Return (x, y) of the center of cell containing provided text 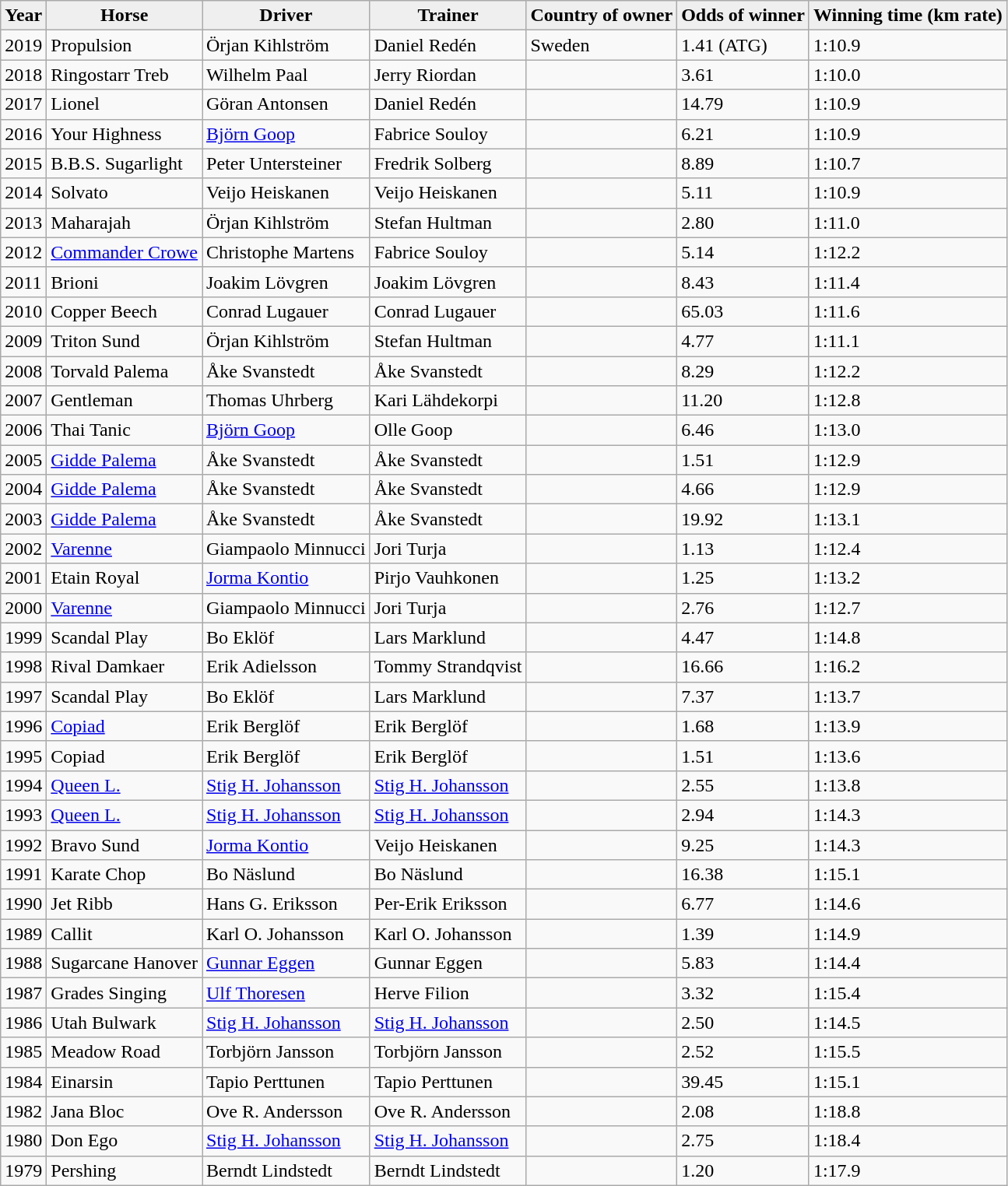
19.92 (743, 519)
5.83 (743, 963)
1:12.4 (908, 549)
1:13.8 (908, 785)
1992 (23, 844)
5.14 (743, 252)
2.94 (743, 815)
1989 (23, 934)
1:18.4 (908, 1141)
1997 (23, 697)
1:14.6 (908, 904)
2010 (23, 311)
1988 (23, 963)
Rival Damkaer (125, 667)
Maharajah (125, 223)
Propulsion (125, 45)
Göran Antonsen (286, 104)
Wilhelm Paal (286, 75)
Thai Tanic (125, 430)
2011 (23, 282)
Pirjo Vauhkonen (448, 578)
1979 (23, 1170)
Meadow Road (125, 1052)
Jerry Riordan (448, 75)
2.75 (743, 1141)
Ulf Thoresen (286, 993)
1995 (23, 756)
2017 (23, 104)
1:12.7 (908, 608)
1:17.9 (908, 1170)
Callit (125, 934)
Trainer (448, 16)
Odds of winner (743, 16)
1998 (23, 667)
Jet Ribb (125, 904)
1994 (23, 785)
1986 (23, 1023)
1:10.0 (908, 75)
1:13.0 (908, 430)
2.55 (743, 785)
Don Ego (125, 1141)
Kari Lähdekorpi (448, 401)
1:13.1 (908, 519)
1987 (23, 993)
7.37 (743, 697)
Country of owner (602, 16)
2012 (23, 252)
Year (23, 16)
1982 (23, 1111)
2006 (23, 430)
2001 (23, 578)
1999 (23, 637)
Driver (286, 16)
2019 (23, 45)
1:13.9 (908, 726)
Olle Goop (448, 430)
2.08 (743, 1111)
Gentleman (125, 401)
1:14.4 (908, 963)
Einarsin (125, 1082)
Ringostarr Treb (125, 75)
5.11 (743, 193)
2015 (23, 163)
2005 (23, 460)
6.21 (743, 134)
16.66 (743, 667)
39.45 (743, 1082)
8.89 (743, 163)
2014 (23, 193)
1:18.8 (908, 1111)
1:13.6 (908, 756)
Tommy Strandqvist (448, 667)
Erik Adielsson (286, 667)
Herve Filion (448, 993)
3.32 (743, 993)
Utah Bulwark (125, 1023)
Christophe Martens (286, 252)
65.03 (743, 311)
Solvato (125, 193)
Your Highness (125, 134)
4.47 (743, 637)
16.38 (743, 875)
Etain Royal (125, 578)
1:15.5 (908, 1052)
Peter Untersteiner (286, 163)
1.20 (743, 1170)
1:12.8 (908, 401)
11.20 (743, 401)
2.50 (743, 1023)
2.76 (743, 608)
1:14.5 (908, 1023)
1:13.7 (908, 697)
1.39 (743, 934)
1:14.9 (908, 934)
2.80 (743, 223)
1:14.8 (908, 637)
1980 (23, 1141)
1984 (23, 1082)
Hans G. Eriksson (286, 904)
1.13 (743, 549)
Fredrik Solberg (448, 163)
Torvald Palema (125, 371)
1.41 (ATG) (743, 45)
1993 (23, 815)
1991 (23, 875)
Brioni (125, 282)
Sweden (602, 45)
2004 (23, 489)
Triton Sund (125, 341)
2016 (23, 134)
9.25 (743, 844)
Lionel (125, 104)
2000 (23, 608)
1985 (23, 1052)
Thomas Uhrberg (286, 401)
2007 (23, 401)
2.52 (743, 1052)
2009 (23, 341)
Copper Beech (125, 311)
Winning time (km rate) (908, 16)
1:11.0 (908, 223)
1:11.6 (908, 311)
Horse (125, 16)
8.43 (743, 282)
1:13.2 (908, 578)
1.25 (743, 578)
1:10.7 (908, 163)
4.66 (743, 489)
1:16.2 (908, 667)
6.46 (743, 430)
Per-Erik Eriksson (448, 904)
4.77 (743, 341)
Jana Bloc (125, 1111)
3.61 (743, 75)
1996 (23, 726)
2008 (23, 371)
2013 (23, 223)
B.B.S. Sugarlight (125, 163)
1.68 (743, 726)
Bravo Sund (125, 844)
2002 (23, 549)
Grades Singing (125, 993)
2018 (23, 75)
Commander Crowe (125, 252)
8.29 (743, 371)
Pershing (125, 1170)
1:11.1 (908, 341)
1:15.4 (908, 993)
Sugarcane Hanover (125, 963)
1:11.4 (908, 282)
6.77 (743, 904)
14.79 (743, 104)
1990 (23, 904)
2003 (23, 519)
Karate Chop (125, 875)
